Detect which cell encompasses the target text, then output its (X, Y) center coordinate. 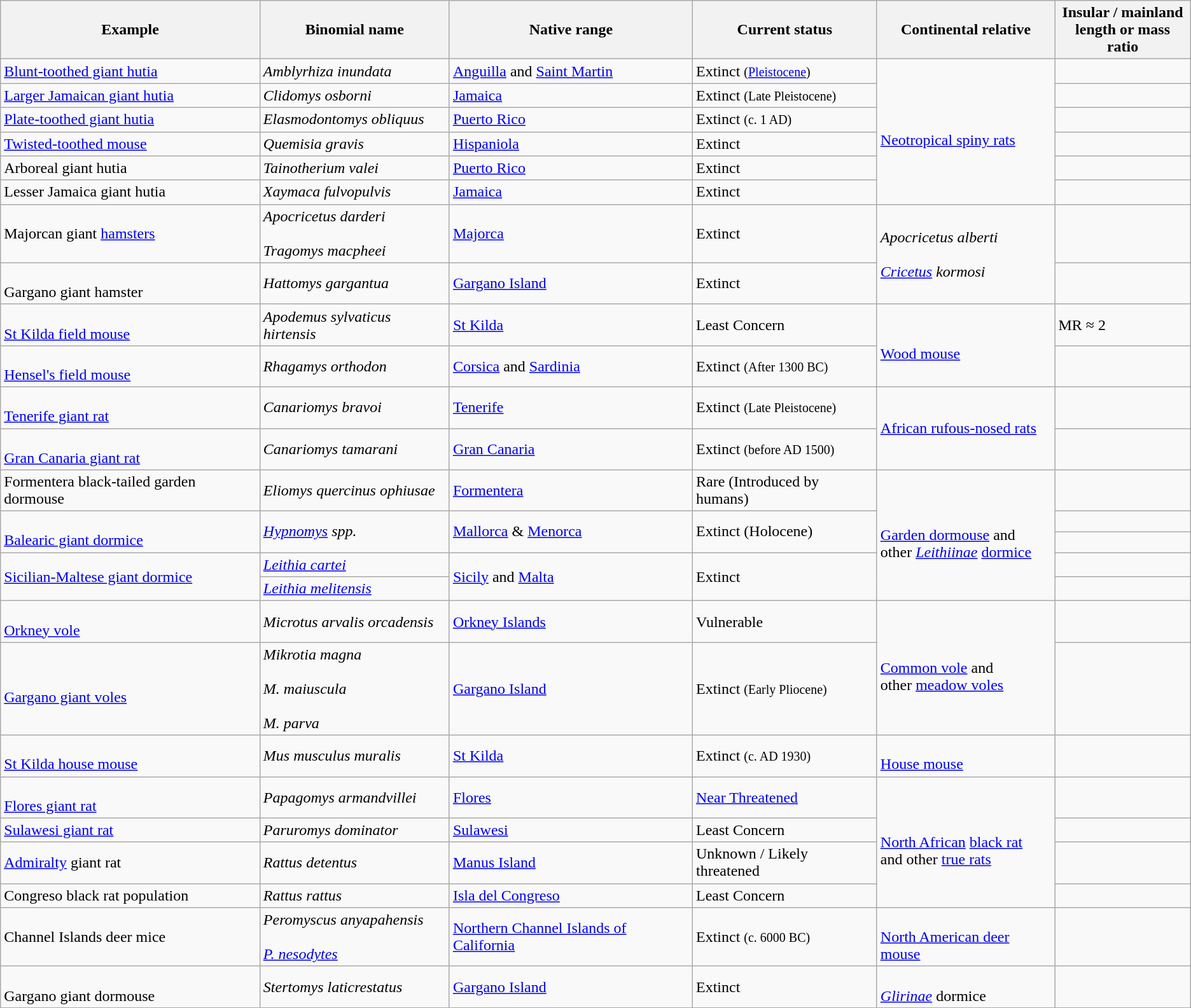
Quemisia gravis (354, 144)
Apocricetus albertiCricetus kormosi (966, 254)
Extinct (After 1300 BC) (784, 366)
Extinct (Holocene) (784, 532)
Majorcan giant hamsters (130, 233)
Leithia melitensis (354, 589)
Tenerife (571, 407)
Mikrotia magnaM. maiusculaM. parva (354, 689)
North African black ratand other true rats (966, 842)
Admiralty giant rat (130, 862)
Twisted-toothed mouse (130, 144)
Extinct (Early Pliocene) (784, 689)
Gargano giant voles (130, 689)
Microtus arvalis orcadensis (354, 622)
Gran Canaria giant rat (130, 449)
Majorca (571, 233)
Gargano giant hamster (130, 284)
Hensel's field mouse (130, 366)
Garden dormouse andother Leithiinae dormice (966, 535)
Extinct (c. 1 AD) (784, 120)
North American deer mouse (966, 937)
Papagomys armandvillei (354, 797)
Northern Channel Islands of California (571, 937)
Flores giant rat (130, 797)
Current status (784, 30)
Extinct (c. AD 1930) (784, 756)
Wood mouse (966, 345)
Stertomys laticrestatus (354, 987)
Formentera (571, 491)
Native range (571, 30)
Blunt-toothed giant hutia (130, 71)
Gran Canaria (571, 449)
Manus Island (571, 862)
Example (130, 30)
Rattus rattus (354, 895)
Rare (Introduced by humans) (784, 491)
House mouse (966, 756)
Tenerife giant rat (130, 407)
African rufous-nosed rats (966, 428)
Eliomys quercinus ophiusae (354, 491)
Hispaniola (571, 144)
Mus musculus muralis (354, 756)
Neotropical spiny rats (966, 132)
Hattomys gargantua (354, 284)
Isla del Congreso (571, 895)
Paruromys dominator (354, 830)
Vulnerable (784, 622)
Plate-toothed giant hutia (130, 120)
Flores (571, 797)
Sulawesi giant rat (130, 830)
Leithia cartei (354, 565)
St Kilda house mouse (130, 756)
Common vole andother meadow voles (966, 668)
Insular / mainlandlength or mass ratio (1122, 30)
Elasmodontomys obliquus (354, 120)
Tainotherium valei (354, 168)
Sulawesi (571, 830)
Orkney Islands (571, 622)
Glirinae dormice (966, 987)
Orkney vole (130, 622)
St Kilda field mouse (130, 324)
Arboreal giant hutia (130, 168)
Corsica and Sardinia (571, 366)
Rattus detentus (354, 862)
Clidomys osborni (354, 95)
Lesser Jamaica giant hutia (130, 192)
Congreso black rat population (130, 895)
Unknown / Likely threatened (784, 862)
Anguilla and Saint Martin (571, 71)
Sicilian-Maltese giant dormice (130, 577)
Channel Islands deer mice (130, 937)
Xaymaca fulvopulvis (354, 192)
Peromyscus anyapahensisP. nesodytes (354, 937)
Binomial name (354, 30)
Canariomys tamarani (354, 449)
Mallorca & Menorca (571, 532)
Rhagamys orthodon (354, 366)
Formentera black-tailed garden dormouse (130, 491)
Extinct (before AD 1500) (784, 449)
Extinct (Pleistocene) (784, 71)
Extinct (c. 6000 BC) (784, 937)
Near Threatened (784, 797)
Amblyrhiza inundata (354, 71)
Balearic giant dormice (130, 532)
MR ≈ 2 (1122, 324)
Continental relative (966, 30)
Larger Jamaican giant hutia (130, 95)
Gargano giant dormouse (130, 987)
Apocricetus darderiTragomys macpheei (354, 233)
Apodemus sylvaticus hirtensis (354, 324)
Canariomys bravoi (354, 407)
Hypnomys spp. (354, 532)
Sicily and Malta (571, 577)
